For the text-containing cell, return its midpoint in (X, Y) coordinate format. 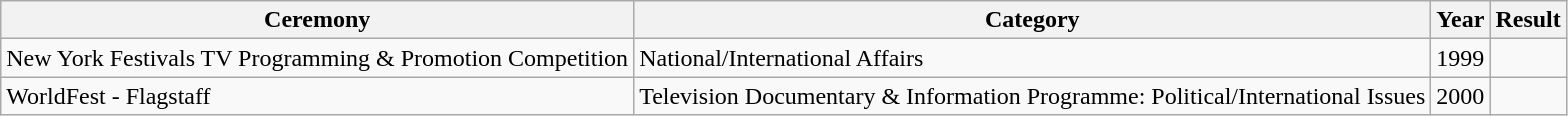
1999 (1460, 58)
Year (1460, 20)
Ceremony (318, 20)
New York Festivals TV Programming & Promotion Competition (318, 58)
WorldFest - Flagstaff (318, 96)
Result (1528, 20)
National/International Affairs (1032, 58)
2000 (1460, 96)
Category (1032, 20)
Television Documentary & Information Programme: Political/International Issues (1032, 96)
